Detect which cell encompasses the target text, then output its (x, y) center coordinate. 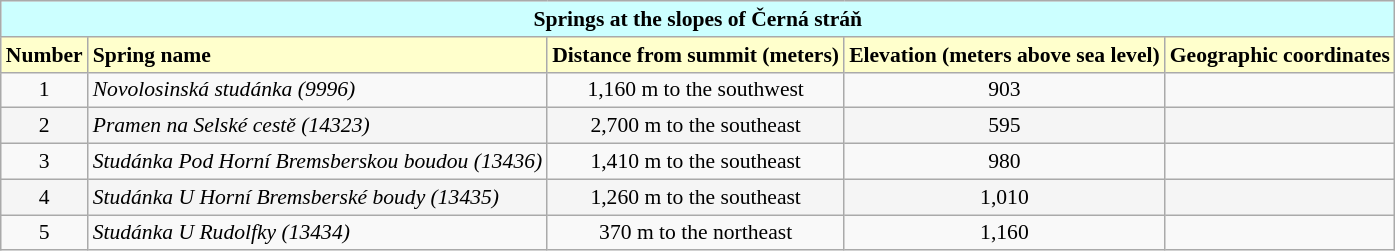
Number (44, 55)
Geographic coordinates (1280, 55)
903 (1004, 90)
1,160 (1004, 233)
1,260 m to the southeast (696, 197)
4 (44, 197)
Elevation (meters above sea level) (1004, 55)
Springs at the slopes of Černá stráň (698, 19)
1 (44, 90)
3 (44, 162)
5 (44, 233)
2,700 m to the southeast (696, 126)
595 (1004, 126)
1,410 m to the southeast (696, 162)
Novolosinská studánka (9996) (318, 90)
Studánka Pod Horní Bremsberskou boudou (13436) (318, 162)
Pramen na Selské cestě (14323) (318, 126)
Distance from summit (meters) (696, 55)
Spring name (318, 55)
370 m to the northeast (696, 233)
Studánka U Rudolfky (13434) (318, 233)
1,010 (1004, 197)
2 (44, 126)
Studánka U Horní Bremsberské boudy (13435) (318, 197)
980 (1004, 162)
1,160 m to the southwest (696, 90)
